Capture the cell that displays the provided text and extract its [X, Y] central coordinate. 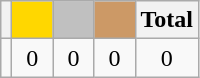
Total [167, 20]
